Scan for the cell matching the given text and deliver its [X, Y] coordinate at center. 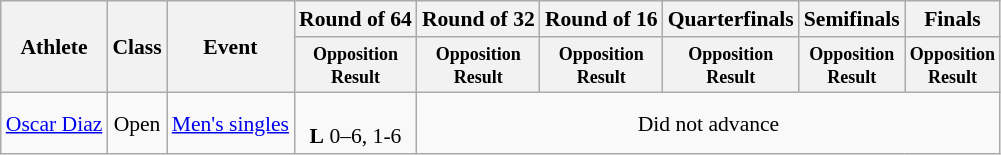
Semifinals [852, 19]
Round of 16 [602, 19]
L 0–6, 1-6 [356, 124]
Men's singles [230, 124]
Open [136, 124]
Oscar Diaz [54, 124]
Round of 64 [356, 19]
Quarterfinals [731, 19]
Event [230, 47]
Round of 32 [478, 19]
Class [136, 47]
Finals [952, 19]
Did not advance [708, 124]
Athlete [54, 47]
